Extract the (X, Y) coordinate from the center of the cell holding the provided text.  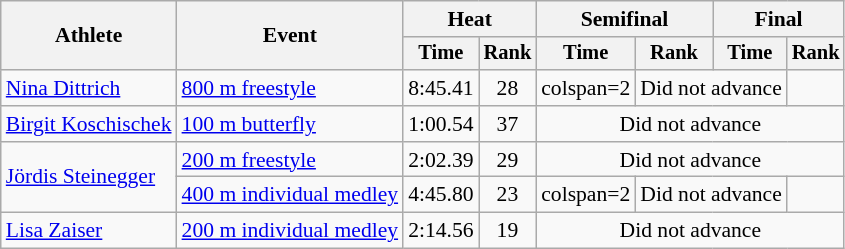
1:00.54 (440, 124)
Athlete (89, 36)
Birgit Koschischek (89, 124)
Semifinal (624, 19)
29 (508, 160)
800 m freestyle (290, 88)
200 m individual medley (290, 231)
Event (290, 36)
Jördis Steinegger (89, 178)
400 m individual medley (290, 195)
Nina Dittrich (89, 88)
Lisa Zaiser (89, 231)
28 (508, 88)
100 m butterfly (290, 124)
8:45.41 (440, 88)
Heat (470, 19)
2:14.56 (440, 231)
4:45.80 (440, 195)
Final (779, 19)
23 (508, 195)
200 m freestyle (290, 160)
19 (508, 231)
2:02.39 (440, 160)
37 (508, 124)
